Search for the cell housing the specified text and yield its [X, Y] center coordinate. 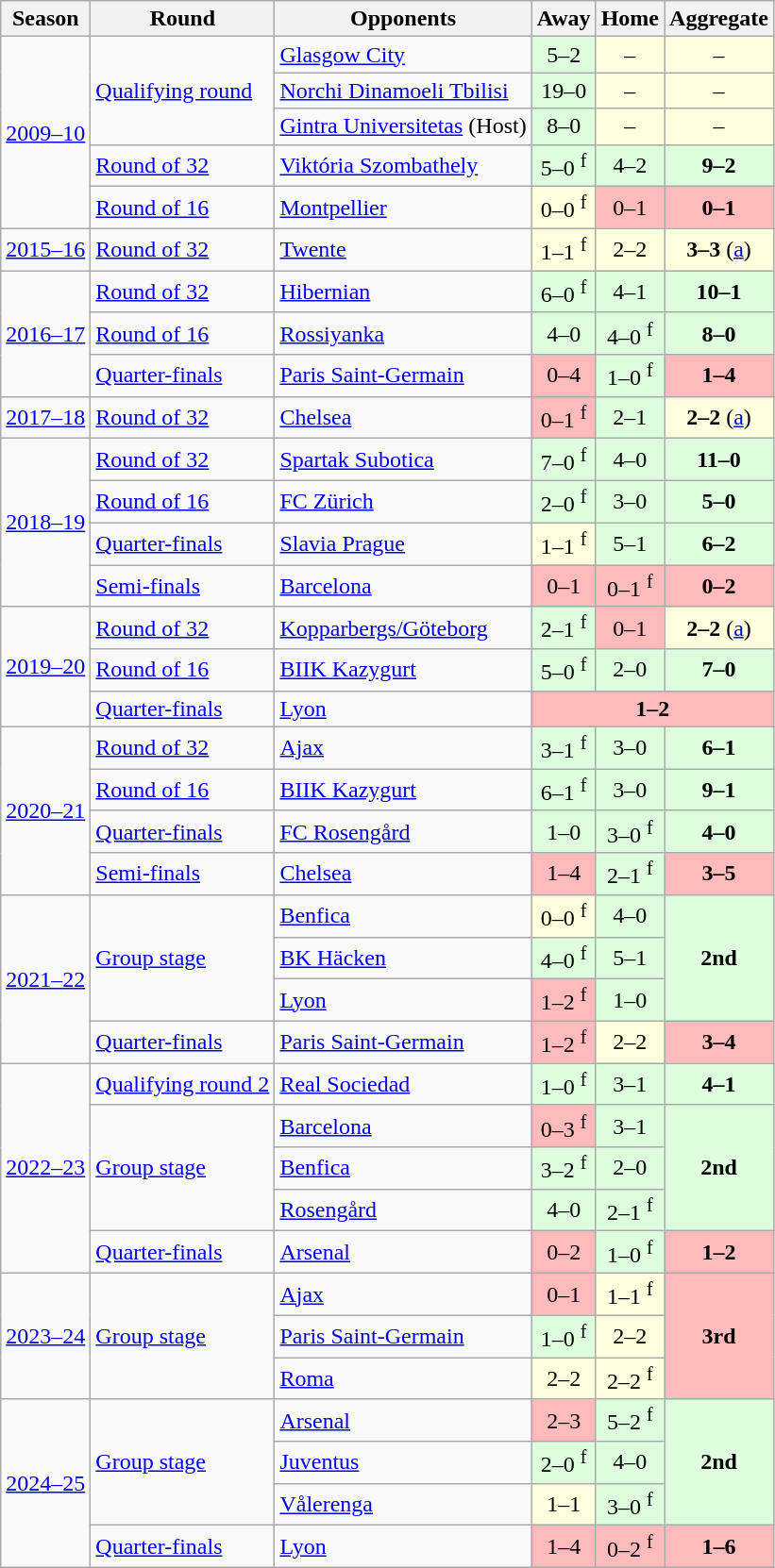
Real Sociedad [403, 1085]
11–0 [719, 460]
5–2 [564, 55]
3rd [719, 1336]
FC Zürich [403, 502]
6–1 [719, 747]
Qualifying round 2 [183, 1085]
Qualifying round [183, 91]
2–1 [630, 417]
Montpellier [403, 208]
Viktória Szombathely [403, 166]
Aggregate [719, 19]
Gintra Universitetas (Host) [403, 126]
0–2 f [630, 1547]
19–0 [564, 91]
Rosengård [403, 1209]
Away [564, 19]
4–2 [630, 166]
1–1 [564, 1504]
2023–24 [45, 1336]
2024–25 [45, 1483]
Home [630, 19]
2016–17 [45, 334]
Opponents [403, 19]
2015–16 [45, 249]
10–1 [719, 292]
Slavia Prague [403, 543]
Kopparbergs/Göteborg [403, 628]
2009–10 [45, 132]
Juventus [403, 1462]
Season [45, 19]
BK Häcken [403, 959]
2021–22 [45, 978]
6–2 [719, 543]
Hibernian [403, 292]
2022–23 [45, 1168]
Vålerenga [403, 1504]
9–1 [719, 791]
5–2 f [630, 1421]
Round [183, 19]
Roma [403, 1379]
2018–19 [45, 523]
9–2 [719, 166]
2020–21 [45, 810]
2019–20 [45, 666]
5–0 [719, 502]
3–4 [719, 1042]
3–3 (a) [719, 249]
Spartak Subotica [403, 460]
7–0 f [564, 460]
2017–18 [45, 417]
Rossiyanka [403, 334]
0–4 [564, 375]
Norchi Dinamoeli Tbilisi [403, 91]
7–0 [719, 670]
2–3 [564, 1421]
3–5 [719, 874]
1–6 [719, 1547]
3–2 f [564, 1168]
FC Rosengård [403, 832]
0–3 f [564, 1126]
2–2 f [630, 1379]
Glasgow City [403, 55]
3–1 f [564, 747]
6–0 f [564, 292]
Twente [403, 249]
6–1 f [564, 791]
